Determine the [x, y] coordinate at the center of the cell enclosing the given text.  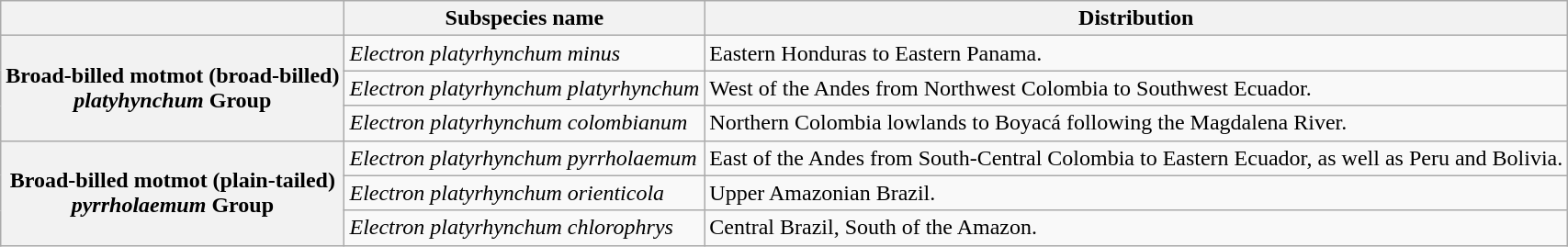
Electron platyrhynchum minus [525, 53]
Subspecies name [525, 18]
West of the Andes from Northwest Colombia to Southwest Ecuador. [1136, 88]
Broad-billed motmot (broad-billed)platyhynchum Group [173, 88]
Electron platyrhynchum orienticola [525, 193]
Distribution [1136, 18]
East of the Andes from South-Central Colombia to Eastern Ecuador, as well as Peru and Bolivia. [1136, 158]
Central Brazil, South of the Amazon. [1136, 228]
Eastern Honduras to Eastern Panama. [1136, 53]
Broad-billed motmot (plain-tailed)pyrrholaemum Group [173, 193]
Northern Colombia lowlands to Boyacá following the Magdalena River. [1136, 123]
Electron platyrhynchum colombianum [525, 123]
Electron platyrhynchum pyrrholaemum [525, 158]
Electron platyrhynchum chlorophrys [525, 228]
Upper Amazonian Brazil. [1136, 193]
Electron platyrhynchum platyrhynchum [525, 88]
